Scan for the cell matching the given text and deliver its (x, y) coordinate at center. 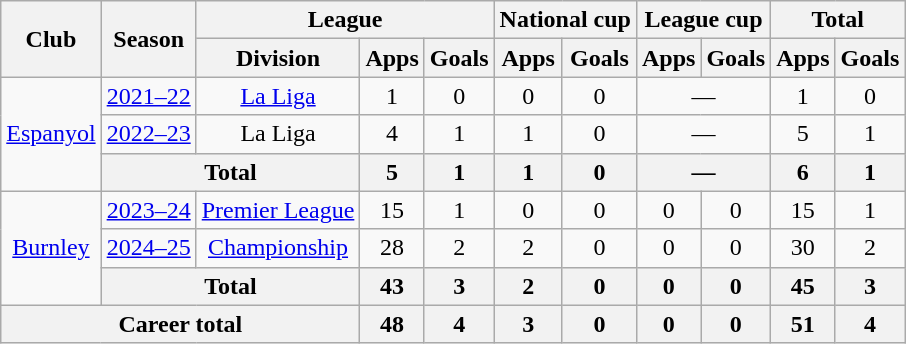
League cup (703, 20)
45 (803, 286)
Division (278, 58)
League (345, 20)
Premier League (278, 210)
30 (803, 248)
48 (392, 324)
6 (803, 172)
National cup (565, 20)
43 (392, 286)
Club (51, 39)
Championship (278, 248)
51 (803, 324)
Career total (180, 324)
2022–23 (148, 134)
2021–22 (148, 96)
Season (148, 39)
2024–25 (148, 248)
Espanyol (51, 134)
28 (392, 248)
Burnley (51, 248)
2023–24 (148, 210)
